From the cell containing the given text, extract its center point as (X, Y) coordinate. 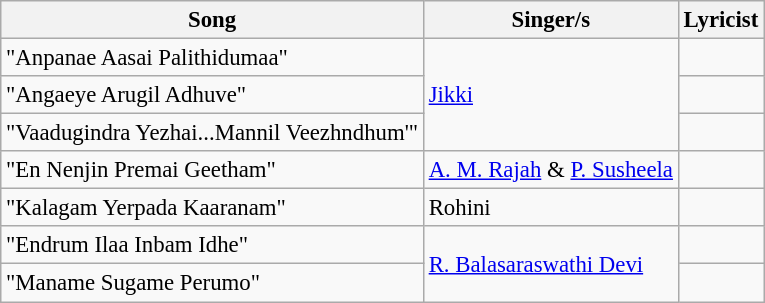
A. M. Rajah & P. Susheela (550, 170)
Rohini (550, 208)
"Angaeye Arugil Adhuve" (212, 95)
Singer/s (550, 20)
Lyricist (720, 20)
"Vaadugindra Yezhai...Mannil Veezhndhum'" (212, 133)
"Kalagam Yerpada Kaaranam" (212, 208)
Song (212, 20)
"Maname Sugame Perumo" (212, 283)
"Endrum Ilaa Inbam Idhe" (212, 245)
"En Nenjin Premai Geetham" (212, 170)
"Anpanae Aasai Palithidumaa" (212, 58)
Jikki (550, 96)
R. Balasaraswathi Devi (550, 264)
